Search for the cell housing the specified text and yield its [X, Y] center coordinate. 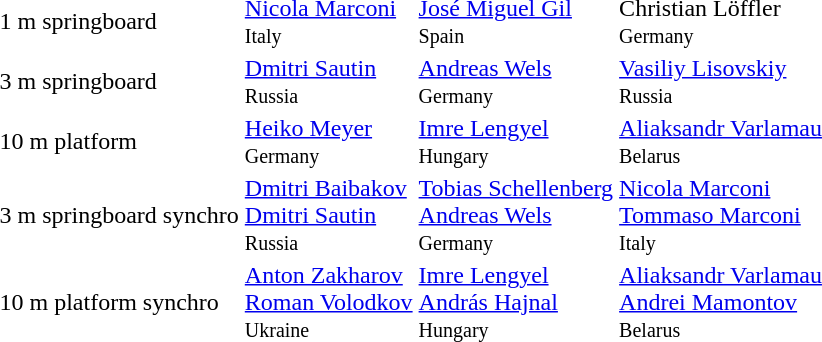
Dmitri BaibakovDmitri SautinRussia [328, 215]
Dmitri SautinRussia [328, 82]
Andreas WelsGermany [516, 82]
Tobias SchellenbergAndreas WelsGermany [516, 215]
Heiko MeyerGermany [328, 142]
Imre LengyelHungary [516, 142]
